Determine the [x, y] coordinate at the center of the cell enclosing the given text.  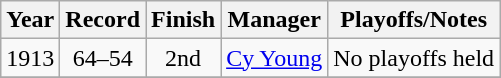
64–54 [103, 58]
Cy Young [274, 58]
Year [30, 20]
Manager [274, 20]
No playoffs held [414, 58]
2nd [184, 58]
Playoffs/Notes [414, 20]
Finish [184, 20]
1913 [30, 58]
Record [103, 20]
